Locate the cell with the specified text and output its (X, Y) center coordinate. 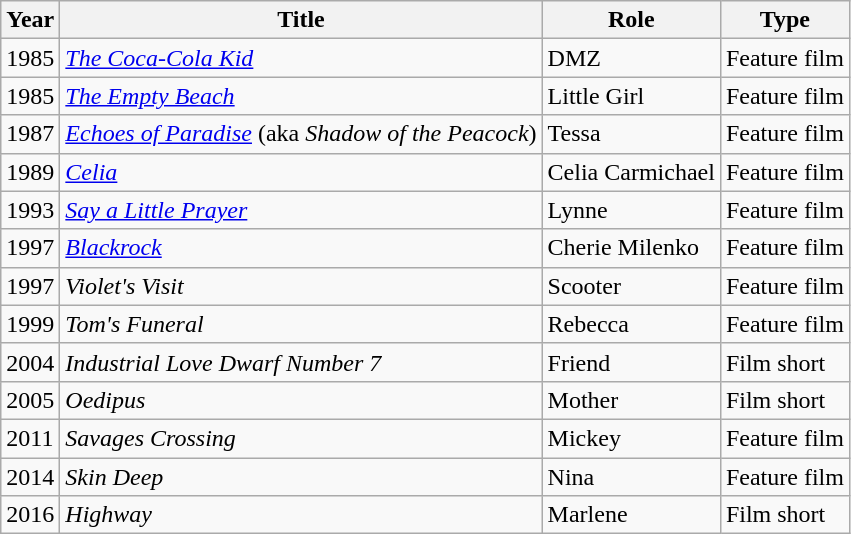
2004 (30, 362)
Year (30, 20)
2014 (30, 477)
Blackrock (301, 248)
The Empty Beach (301, 96)
Scooter (631, 286)
2011 (30, 438)
Savages Crossing (301, 438)
Nina (631, 477)
Marlene (631, 515)
Skin Deep (301, 477)
Rebecca (631, 324)
Echoes of Paradise (aka Shadow of the Peacock) (301, 134)
1993 (30, 210)
Cherie Milenko (631, 248)
Say a Little Prayer (301, 210)
Friend (631, 362)
1999 (30, 324)
The Coca-Cola Kid (301, 58)
Title (301, 20)
Violet's Visit (301, 286)
Role (631, 20)
Tessa (631, 134)
2005 (30, 400)
Mickey (631, 438)
Type (784, 20)
1989 (30, 172)
Lynne (631, 210)
Highway (301, 515)
2016 (30, 515)
Celia Carmichael (631, 172)
Mother (631, 400)
Industrial Love Dwarf Number 7 (301, 362)
1987 (30, 134)
Oedipus (301, 400)
DMZ (631, 58)
Little Girl (631, 96)
Celia (301, 172)
Tom's Funeral (301, 324)
